Provide the (x, y) coordinate of the cell's center where the given text is located.  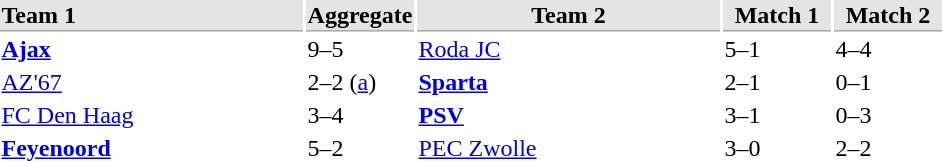
0–1 (888, 83)
Ajax (152, 49)
4–4 (888, 49)
0–3 (888, 115)
5–1 (777, 49)
Roda JC (568, 49)
PSV (568, 115)
Aggregate (360, 16)
9–5 (360, 49)
AZ'67 (152, 83)
Team 1 (152, 16)
2–1 (777, 83)
Team 2 (568, 16)
2–2 (a) (360, 83)
Match 1 (777, 16)
Sparta (568, 83)
3–4 (360, 115)
Match 2 (888, 16)
3–1 (777, 115)
FC Den Haag (152, 115)
